Detect which cell encompasses the target text, then output its [x, y] center coordinate. 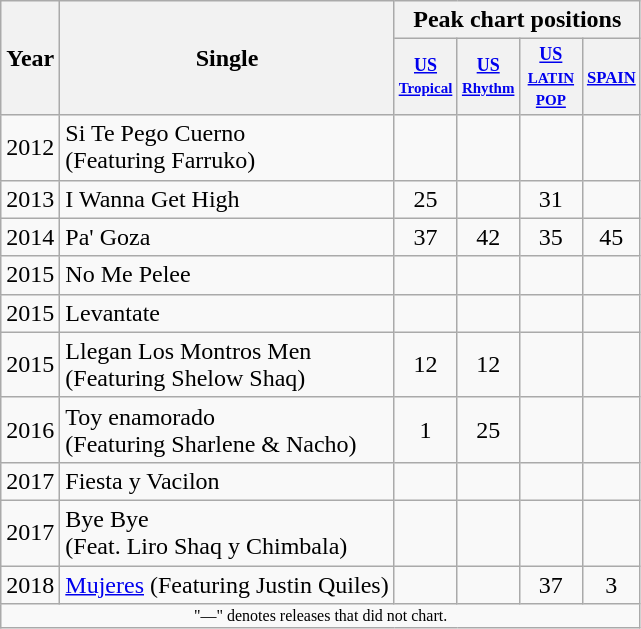
3 [611, 585]
SPAIN [611, 77]
1 [426, 430]
Mujeres (Featuring Justin Quiles) [227, 585]
USTropical [426, 77]
Peak chart positions [517, 20]
Single [227, 58]
Pa' Goza [227, 237]
Fiesta y Vacilon [227, 481]
Levantate [227, 313]
Si Te Pego Cuerno(Featuring Farruko) [227, 148]
45 [611, 237]
35 [552, 237]
Toy enamorado(Featuring Sharlene & Nacho) [227, 430]
2012 [30, 148]
31 [552, 199]
2014 [30, 237]
US LATINPOP [552, 77]
USRhythm [488, 77]
2016 [30, 430]
"—" denotes releases that did not chart. [321, 616]
No Me Pelee [227, 275]
I Wanna Get High [227, 199]
2018 [30, 585]
Bye Bye(Feat. Liro Shaq y Chimbala) [227, 532]
Llegan Los Montros Men(Featuring Shelow Shaq) [227, 364]
42 [488, 237]
2013 [30, 199]
Year [30, 58]
